Determine the (X, Y) coordinate at the center of the cell enclosing the given text.  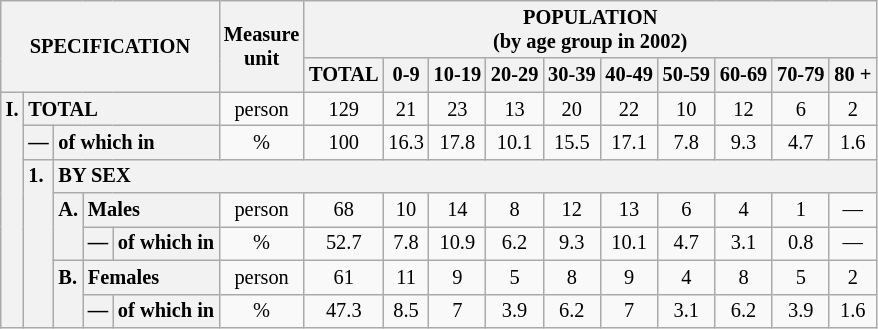
100 (344, 142)
POPULATION (by age group in 2002) (590, 29)
52.7 (344, 243)
A. (68, 226)
1. (38, 243)
0-9 (406, 75)
15.5 (572, 142)
22 (628, 109)
40-49 (628, 75)
21 (406, 109)
SPECIFICATION (110, 46)
61 (344, 277)
14 (458, 210)
30-39 (572, 75)
47.3 (344, 311)
8.5 (406, 311)
50-59 (686, 75)
17.1 (628, 142)
I. (12, 210)
23 (458, 109)
11 (406, 277)
Measure unit (262, 46)
1 (800, 210)
0.8 (800, 243)
20-29 (514, 75)
BY SEX (466, 176)
80 + (852, 75)
129 (344, 109)
10-19 (458, 75)
B. (68, 294)
Males (151, 210)
20 (572, 109)
70-79 (800, 75)
60-69 (744, 75)
68 (344, 210)
Females (151, 277)
17.8 (458, 142)
16.3 (406, 142)
10.9 (458, 243)
